For the text-containing cell, return its midpoint in (X, Y) coordinate format. 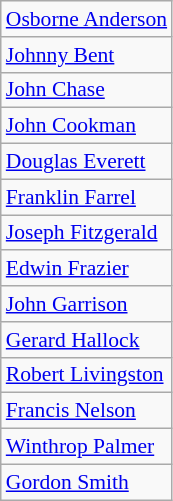
Francis Nelson (86, 411)
Franklin Farrel (86, 197)
Winthrop Palmer (86, 447)
Edwin Frazier (86, 269)
Osborne Anderson (86, 19)
Douglas Everett (86, 162)
Gerard Hallock (86, 340)
Gordon Smith (86, 482)
Johnny Bent (86, 55)
John Chase (86, 90)
Joseph Fitzgerald (86, 233)
John Cookman (86, 126)
John Garrison (86, 304)
Robert Livingston (86, 375)
